Search for the cell housing the specified text and yield its (X, Y) center coordinate. 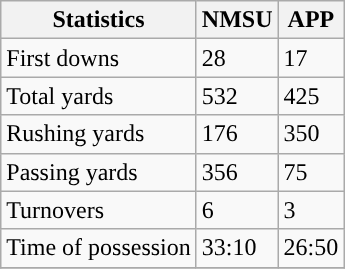
Total yards (99, 96)
176 (237, 134)
First downs (99, 58)
75 (311, 172)
Passing yards (99, 172)
26:50 (311, 248)
3 (311, 210)
Rushing yards (99, 134)
356 (237, 172)
28 (237, 58)
17 (311, 58)
6 (237, 210)
532 (237, 96)
NMSU (237, 20)
Turnovers (99, 210)
350 (311, 134)
33:10 (237, 248)
Time of possession (99, 248)
APP (311, 20)
425 (311, 96)
Statistics (99, 20)
